Capture the cell that displays the provided text and extract its [x, y] central coordinate. 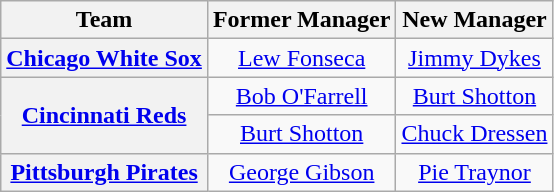
Lew Fonseca [302, 58]
Pittsburgh Pirates [104, 172]
Chuck Dressen [474, 134]
Chicago White Sox [104, 58]
Jimmy Dykes [474, 58]
New Manager [474, 20]
Bob O'Farrell [302, 96]
Pie Traynor [474, 172]
Cincinnati Reds [104, 115]
Former Manager [302, 20]
Team [104, 20]
George Gibson [302, 172]
